Pinpoint the cell where the given text exists, returning its [X, Y] midpoint coordinate. 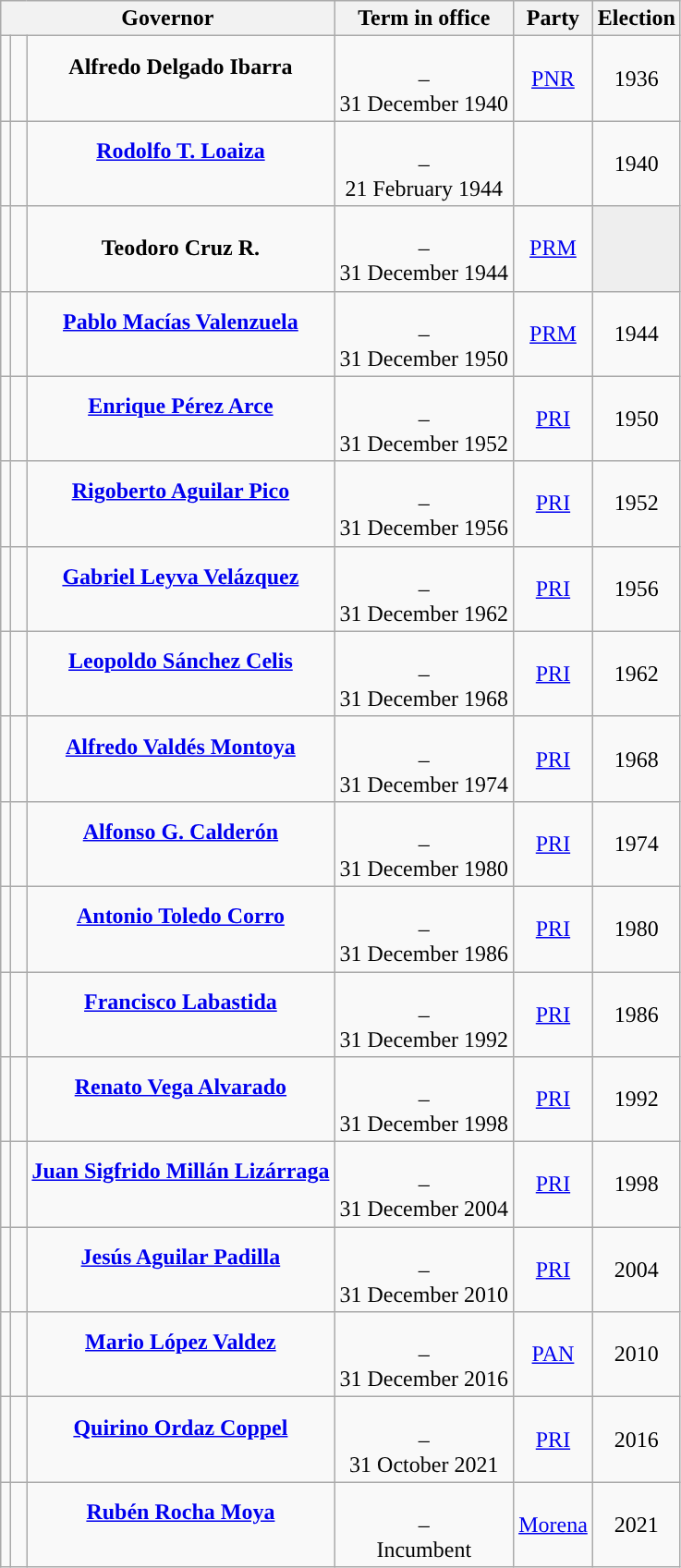
Mario López Valdez [181, 1355]
–31 December 1962 [424, 589]
–31 December 1952 [424, 419]
–31 December 2016 [424, 1355]
Morena [553, 1525]
Term in office [424, 18]
–31 October 2021 [424, 1440]
2021 [636, 1525]
Alfredo Valdés Montoya [181, 759]
–31 December 1986 [424, 929]
Gabriel Leyva Velázquez [181, 589]
–31 December 1974 [424, 759]
Alfredo Delgado Ibarra [181, 79]
–21 February 1944 [424, 164]
1936 [636, 79]
1974 [636, 844]
–31 December 1944 [424, 249]
Party [553, 18]
2016 [636, 1440]
1950 [636, 419]
Election [636, 18]
1944 [636, 334]
Juan Sigfrido Millán Lizárraga [181, 1185]
Rigoberto Aguilar Pico [181, 504]
Renato Vega Alvarado [181, 1100]
1992 [636, 1100]
1962 [636, 674]
–31 December 1950 [424, 334]
–31 December 2010 [424, 1270]
–31 December 1980 [424, 844]
1980 [636, 929]
Rubén Rocha Moya [181, 1525]
2010 [636, 1355]
Francisco Labastida [181, 1015]
PNR [553, 79]
–31 December 1998 [424, 1100]
Antonio Toledo Corro [181, 929]
1940 [636, 164]
Quirino Ordaz Coppel [181, 1440]
Teodoro Cruz R. [181, 249]
1956 [636, 589]
Rodolfo T. Loaiza [181, 164]
1986 [636, 1015]
1952 [636, 504]
Governor [168, 18]
Jesús Aguilar Padilla [181, 1270]
Alfonso G. Calderón [181, 844]
–31 December 2004 [424, 1185]
–31 December 1956 [424, 504]
PAN [553, 1355]
–31 December 1968 [424, 674]
Enrique Pérez Arce [181, 419]
1998 [636, 1185]
1968 [636, 759]
Pablo Macías Valenzuela [181, 334]
–Incumbent [424, 1525]
–31 December 1940 [424, 79]
2004 [636, 1270]
–31 December 1992 [424, 1015]
Leopoldo Sánchez Celis [181, 674]
